Return the (x, y) coordinate for the center point of the cell that contains the specified text.  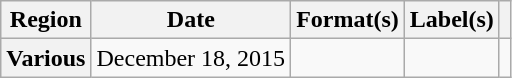
Format(s) (348, 20)
Date (191, 20)
Various (46, 58)
Region (46, 20)
Label(s) (452, 20)
December 18, 2015 (191, 58)
